Scan for the cell matching the given text and deliver its [x, y] coordinate at center. 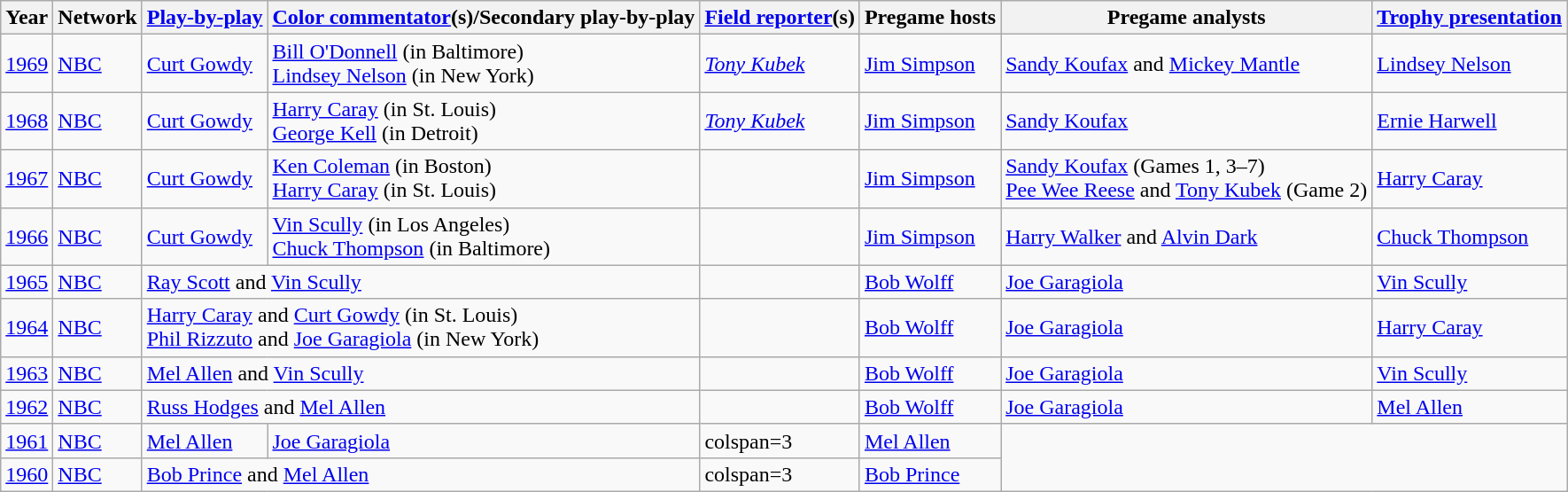
1965 [27, 282]
Color commentator(s)/Secondary play-by-play [484, 18]
Harry Walker and Alvin Dark [1187, 236]
Bob Prince and Mel Allen [421, 474]
1961 [27, 441]
1963 [27, 373]
Ernie Harwell [1470, 121]
Ken Coleman (in Boston)Harry Caray (in St. Louis) [484, 179]
Vin Scully (in Los Angeles)Chuck Thompson (in Baltimore) [484, 236]
Sandy Koufax and Mickey Mantle [1187, 64]
Year [27, 18]
Field reporter(s) [780, 18]
Sandy Koufax (Games 1, 3–7)Pee Wee Reese and Tony Kubek (Game 2) [1187, 179]
Ray Scott and Vin Scully [421, 282]
Sandy Koufax [1187, 121]
Mel Allen and Vin Scully [421, 373]
1964 [27, 328]
1966 [27, 236]
Play-by-play [205, 18]
Bill O'Donnell (in Baltimore)Lindsey Nelson (in New York) [484, 64]
1968 [27, 121]
Harry Caray (in St. Louis)George Kell (in Detroit) [484, 121]
1967 [27, 179]
Pregame analysts [1187, 18]
Bob Prince [930, 474]
Lindsey Nelson [1470, 64]
Chuck Thompson [1470, 236]
Russ Hodges and Mel Allen [421, 407]
Network [97, 18]
Harry Caray and Curt Gowdy (in St. Louis)Phil Rizzuto and Joe Garagiola (in New York) [421, 328]
Pregame hosts [930, 18]
1962 [27, 407]
Trophy presentation [1470, 18]
1960 [27, 474]
1969 [27, 64]
